Return the (x, y) coordinate for the center point of the cell that contains the specified text.  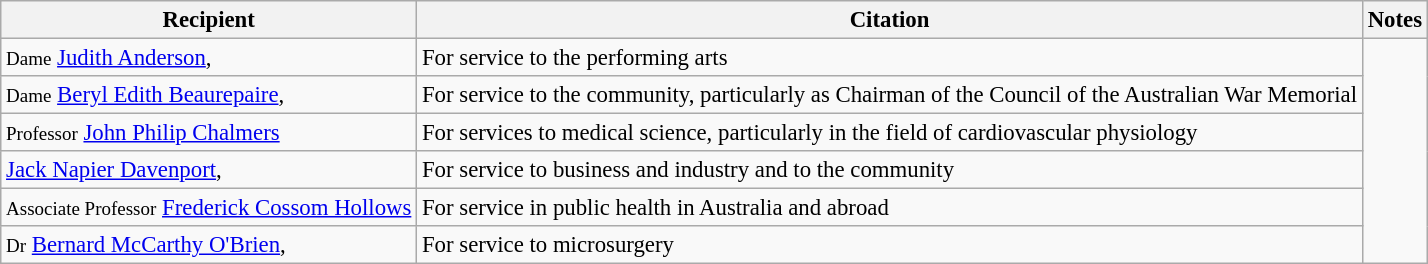
Dame Beryl Edith Beaurepaire, (209, 95)
For service in public health in Australia and abroad (890, 208)
Recipient (209, 20)
For service to the community, particularly as Chairman of the Council of the Australian War Memorial (890, 95)
For service to the performing arts (890, 58)
Citation (890, 20)
Dr Bernard McCarthy O'Brien, (209, 245)
Notes (1394, 20)
Dame Judith Anderson, (209, 58)
For services to medical science, particularly in the field of cardiovascular physiology (890, 133)
For service to business and industry and to the community (890, 170)
For service to microsurgery (890, 245)
Jack Napier Davenport, (209, 170)
Professor John Philip Chalmers (209, 133)
Associate Professor Frederick Cossom Hollows (209, 208)
